Find where the given text appears and provide that cell's center as [X, Y] coordinate. 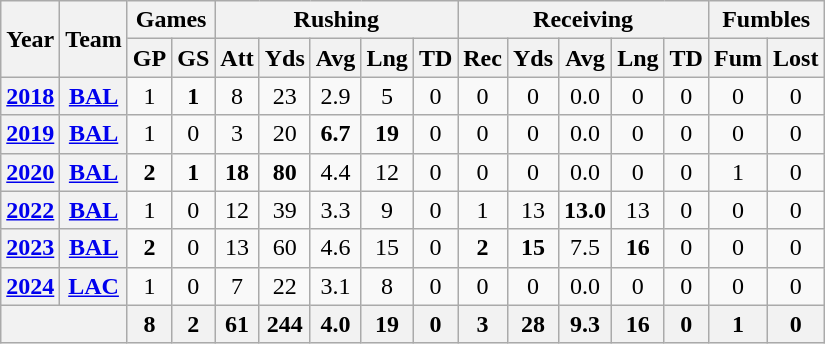
22 [284, 286]
GP [149, 58]
Year [30, 39]
Games [170, 20]
2024 [30, 286]
28 [532, 324]
7 [237, 286]
Lost [796, 58]
4.6 [336, 248]
4.0 [336, 324]
13.0 [586, 210]
3.3 [336, 210]
2023 [30, 248]
Att [237, 58]
Rushing [336, 20]
9.3 [586, 324]
9 [387, 210]
Fum [738, 58]
Rec [483, 58]
60 [284, 248]
80 [284, 172]
4.4 [336, 172]
Receiving [584, 20]
Fumbles [766, 20]
61 [237, 324]
2022 [30, 210]
6.7 [336, 134]
7.5 [586, 248]
LAC [94, 286]
Team [94, 39]
18 [237, 172]
39 [284, 210]
20 [284, 134]
2020 [30, 172]
2019 [30, 134]
244 [284, 324]
GS [194, 58]
2.9 [336, 96]
23 [284, 96]
3.1 [336, 286]
2018 [30, 96]
5 [387, 96]
